From the cell containing the given text, extract its center point as [x, y] coordinate. 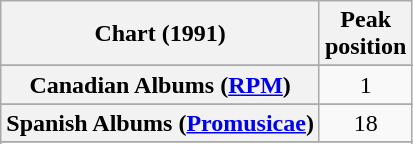
18 [365, 123]
Peak position [365, 34]
Chart (1991) [160, 34]
Spanish Albums (Promusicae) [160, 123]
1 [365, 85]
Canadian Albums (RPM) [160, 85]
